Detect which cell encompasses the target text, then output its (X, Y) center coordinate. 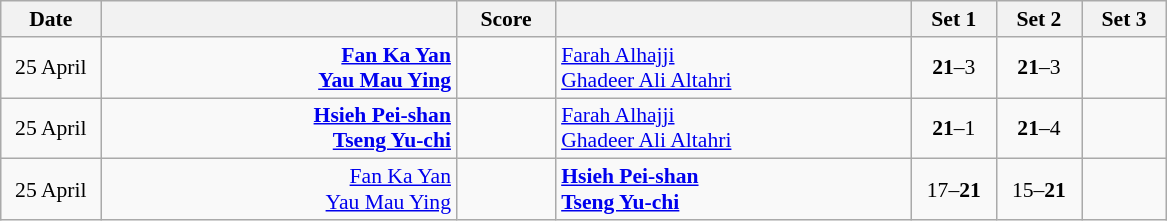
21–1 (954, 128)
21–4 (1038, 128)
Set 3 (1124, 19)
Date (51, 19)
Set 2 (1038, 19)
17–21 (954, 190)
15–21 (1038, 190)
Score (506, 19)
Set 1 (954, 19)
